Return [X, Y] of the center of cell containing provided text 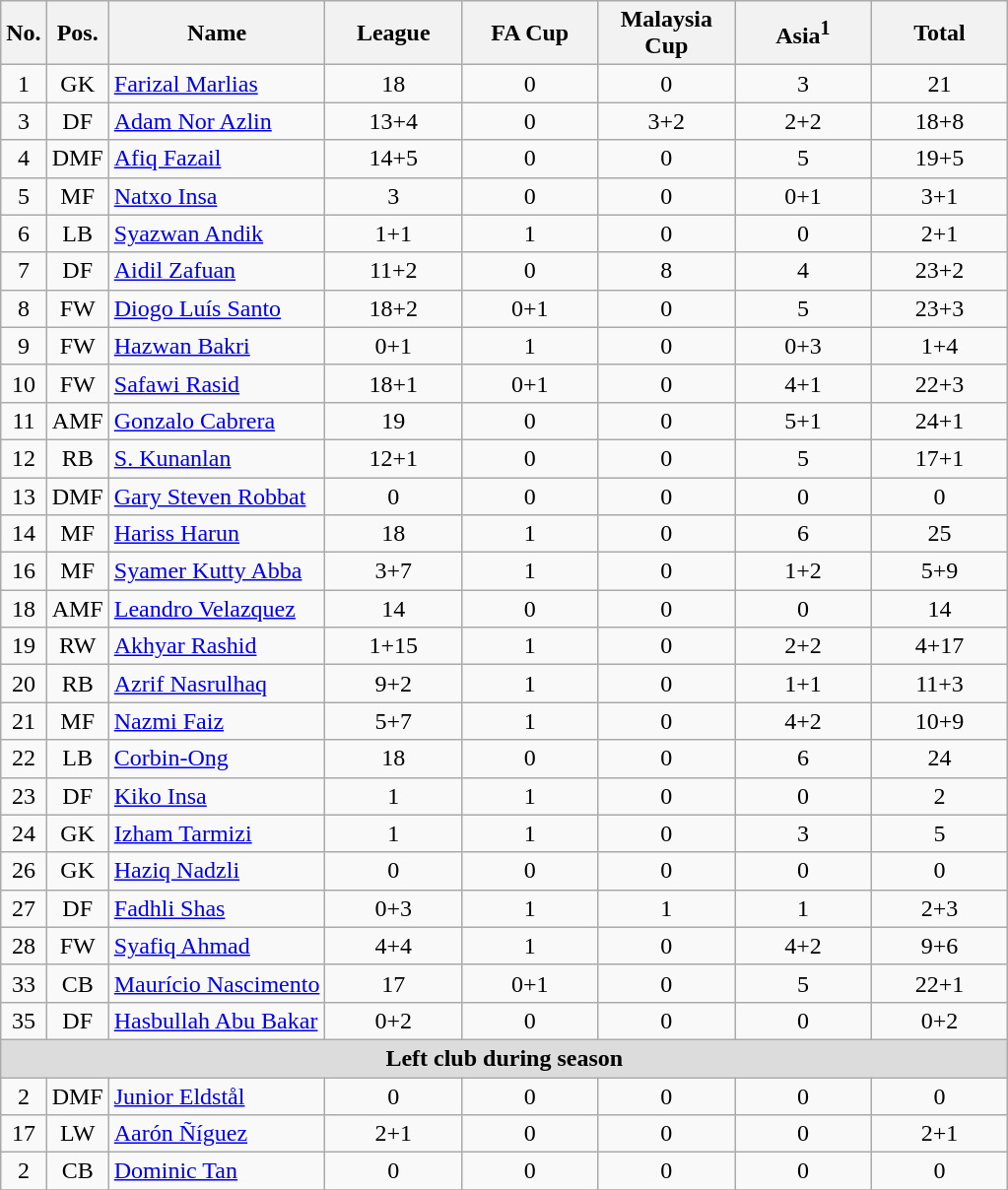
Akhyar Rashid [217, 646]
1+4 [940, 346]
Malaysia Cup [666, 33]
League [394, 33]
Hazwan Bakri [217, 346]
FA Cup [530, 33]
Maurício Nascimento [217, 983]
35 [24, 1021]
3+2 [666, 121]
22+1 [940, 983]
Nazmi Faiz [217, 721]
16 [24, 571]
Azrif Nasrulhaq [217, 684]
Fadhli Shas [217, 908]
18+1 [394, 383]
Adam Nor Azlin [217, 121]
Hariss Harun [217, 534]
Gary Steven Robbat [217, 496]
10+9 [940, 721]
Name [217, 33]
18+2 [394, 308]
7 [24, 271]
Total [940, 33]
23+2 [940, 271]
11+3 [940, 684]
LW [77, 1134]
9+6 [940, 946]
Dominic Tan [217, 1171]
Junior Eldstål [217, 1096]
Aarón Ñíguez [217, 1134]
10 [24, 383]
Izham Tarmizi [217, 833]
9+2 [394, 684]
14+5 [394, 159]
17+1 [940, 458]
Afiq Fazail [217, 159]
33 [24, 983]
Kiko Insa [217, 796]
27 [24, 908]
3+7 [394, 571]
12+1 [394, 458]
5+9 [940, 571]
1+2 [804, 571]
23+3 [940, 308]
4+17 [940, 646]
Farizal Marlias [217, 84]
26 [24, 871]
Haziq Nadzli [217, 871]
Leandro Velazquez [217, 609]
28 [24, 946]
22 [24, 759]
Natxo Insa [217, 196]
2+3 [940, 908]
Asia1 [804, 33]
9 [24, 346]
5+1 [804, 421]
25 [940, 534]
Gonzalo Cabrera [217, 421]
3+1 [940, 196]
11 [24, 421]
23 [24, 796]
20 [24, 684]
19+5 [940, 159]
Aidil Zafuan [217, 271]
Syafiq Ahmad [217, 946]
Pos. [77, 33]
Safawi Rasid [217, 383]
Hasbullah Abu Bakar [217, 1021]
S. Kunanlan [217, 458]
1+15 [394, 646]
5+7 [394, 721]
Syazwan Andik [217, 233]
4+4 [394, 946]
RW [77, 646]
Syamer Kutty Abba [217, 571]
11+2 [394, 271]
13+4 [394, 121]
13 [24, 496]
Diogo Luís Santo [217, 308]
Left club during season [504, 1058]
22+3 [940, 383]
18+8 [940, 121]
No. [24, 33]
4+1 [804, 383]
Corbin-Ong [217, 759]
24+1 [940, 421]
12 [24, 458]
